Find where the given text appears and provide that cell's center as (X, Y) coordinate. 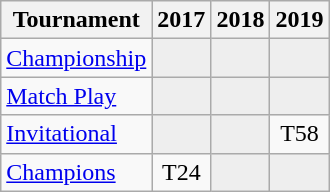
Match Play (76, 96)
Champions (76, 172)
T24 (182, 172)
Tournament (76, 20)
Championship (76, 58)
2017 (182, 20)
2019 (300, 20)
T58 (300, 134)
Invitational (76, 134)
2018 (240, 20)
